Output the (X, Y) coordinate of the center of the cell containing the given text.  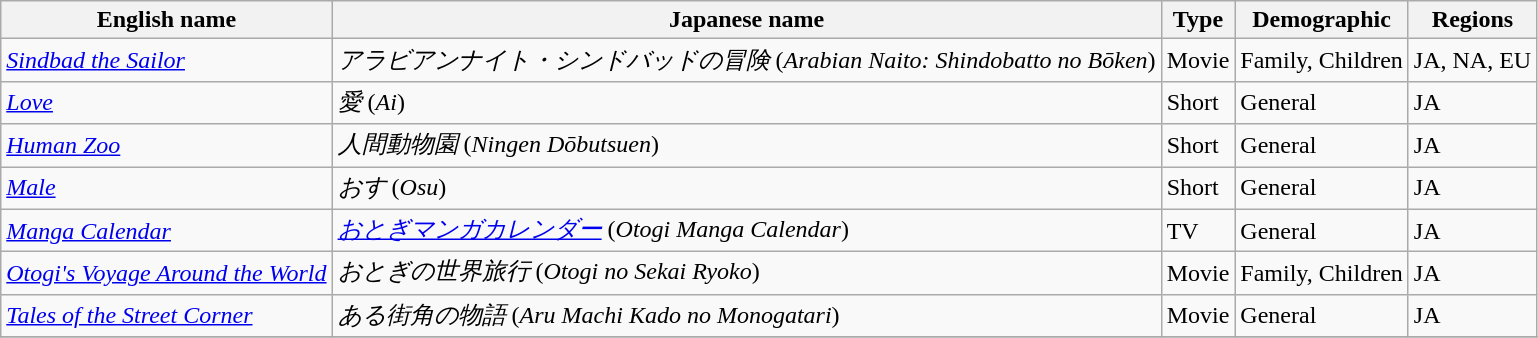
Manga Calendar (166, 230)
Otogi's Voyage Around the World (166, 274)
Sindbad the Sailor (166, 60)
Male (166, 188)
JA, NA, EU (1472, 60)
おとぎマンガカレンダー (Otogi Manga Calendar) (746, 230)
Japanese name (746, 20)
ある街角の物語 (Aru Machi Kado no Monogatari) (746, 316)
Regions (1472, 20)
Tales of the Street Corner (166, 316)
TV (1198, 230)
アラビアンナイト・シンドバッドの冒険 (Arabian Naito: Shindobatto no Bōken) (746, 60)
愛 (Ai) (746, 102)
Love (166, 102)
おす (Osu) (746, 188)
Human Zoo (166, 146)
Type (1198, 20)
Demographic (1322, 20)
おとぎの世界旅行 (Otogi no Sekai Ryoko) (746, 274)
人間動物園 (Ningen Dōbutsuen) (746, 146)
English name (166, 20)
